Output the [X, Y] coordinate of the center of the cell containing the given text.  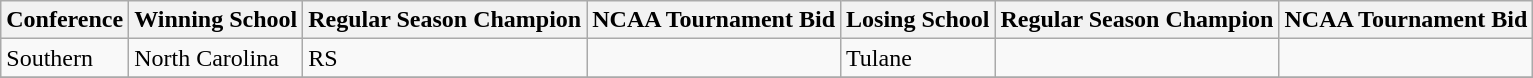
Losing School [918, 20]
Winning School [216, 20]
North Carolina [216, 58]
Southern [65, 58]
Tulane [918, 58]
RS [445, 58]
Conference [65, 20]
